Provide the [x, y] coordinate of the cell's center where the given text is located.  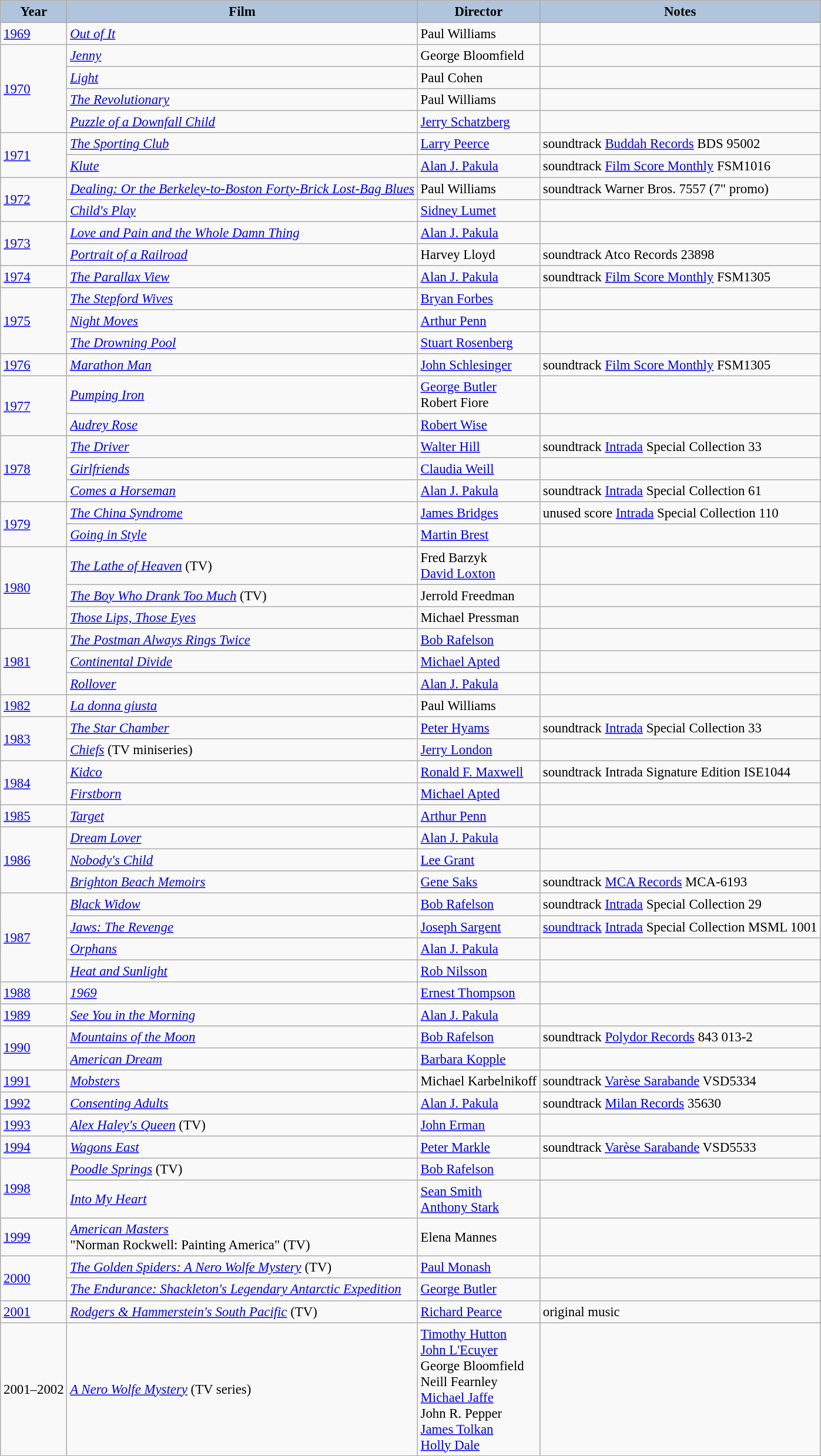
James Bridges [478, 513]
Going in Style [242, 536]
1998 [34, 1188]
The Endurance: Shackleton's Legendary Antarctic Expedition [242, 1290]
Jerry London [478, 750]
See You in the Morning [242, 1015]
Larry Peerce [478, 144]
The Drowning Pool [242, 343]
Jaws: The Revenge [242, 927]
Richard Pearce [478, 1312]
Night Moves [242, 321]
Marathon Man [242, 365]
2001 [34, 1312]
soundtrack MCA Records MCA-6193 [679, 883]
Continental Divide [242, 662]
American Dream [242, 1059]
Harvey Lloyd [478, 254]
1993 [34, 1125]
American Masters "Norman Rockwell: Painting America" (TV) [242, 1237]
Mobsters [242, 1081]
The China Syndrome [242, 513]
Peter Hyams [478, 728]
Brighton Beach Memoirs [242, 883]
Walter Hill [478, 447]
soundtrack Intrada Special Collection MSML 1001 [679, 927]
Stuart Rosenberg [478, 343]
Michael Karbelnikoff [478, 1081]
Lee Grant [478, 860]
Wagons East [242, 1148]
Notes [679, 12]
George Bloomfield [478, 56]
soundtrack Milan Records 35630 [679, 1103]
Sidney Lumet [478, 210]
Fred Barzyk David Loxton [478, 565]
1970 [34, 89]
Alex Haley's Queen (TV) [242, 1125]
Jerry Schatzberg [478, 122]
soundtrack Polydor Records 843 013-2 [679, 1037]
1994 [34, 1148]
2000 [34, 1278]
1988 [34, 993]
Director [478, 12]
Sean Smith Anthony Stark [478, 1199]
Timothy Hutton John L'EcuyerGeorge Bloomfield Neill Fearnley Michael Jaffe John R. Pepper James Tolkan Holly Dale [478, 1390]
Barbara Kopple [478, 1059]
1975 [34, 321]
Orphans [242, 949]
Chiefs (TV miniseries) [242, 750]
The Star Chamber [242, 728]
Dream Lover [242, 838]
Paul Cohen [478, 78]
George Butler Robert Fiore [478, 395]
Child's Play [242, 210]
Mountains of the Moon [242, 1037]
John Schlesinger [478, 365]
Portrait of a Railroad [242, 254]
1985 [34, 816]
soundtrack Intrada Special Collection 29 [679, 904]
2001–2002 [34, 1390]
Jenny [242, 56]
1982 [34, 706]
1977 [34, 406]
Consenting Adults [242, 1103]
Poodle Springs (TV) [242, 1169]
Claudia Weill [478, 469]
unused score Intrada Special Collection 110 [679, 513]
1999 [34, 1237]
Rob Nilsson [478, 971]
Out of It [242, 34]
Film [242, 12]
1984 [34, 784]
Elena Mannes [478, 1237]
Gene Saks [478, 883]
The Revolutionary [242, 100]
Rodgers & Hammerstein's South Pacific (TV) [242, 1312]
Year [34, 12]
soundtrack Intrada Special Collection 61 [679, 491]
Heat and Sunlight [242, 971]
soundtrack Atco Records 23898 [679, 254]
soundtrack Varèse Sarabande VSD5334 [679, 1081]
Joseph Sargent [478, 927]
1981 [34, 661]
1976 [34, 365]
Black Widow [242, 904]
1973 [34, 243]
1971 [34, 155]
John Erman [478, 1125]
The Parallax View [242, 277]
soundtrack Buddah Records BDS 95002 [679, 144]
Robert Wise [478, 425]
The Stepford Wives [242, 299]
1989 [34, 1015]
Comes a Horseman [242, 491]
Michael Pressman [478, 617]
1979 [34, 524]
A Nero Wolfe Mystery (TV series) [242, 1390]
Pumping Iron [242, 395]
soundtrack Varèse Sarabande VSD5533 [679, 1148]
Klute [242, 166]
Nobody's Child [242, 860]
The Golden Spiders: A Nero Wolfe Mystery (TV) [242, 1267]
Dealing: Or the Berkeley-to-Boston Forty-Brick Lost-Bag Blues [242, 189]
soundtrack Film Score Monthly FSM1016 [679, 166]
1980 [34, 587]
La donna giusta [242, 706]
Target [242, 816]
1974 [34, 277]
Ronald F. Maxwell [478, 772]
George Butler [478, 1290]
Martin Brest [478, 536]
1990 [34, 1048]
Love and Pain and the Whole Damn Thing [242, 233]
original music [679, 1312]
Peter Markle [478, 1148]
The Driver [242, 447]
1972 [34, 200]
Girlfriends [242, 469]
Into My Heart [242, 1199]
Rollover [242, 684]
1978 [34, 469]
Audrey Rose [242, 425]
Kidco [242, 772]
1987 [34, 937]
Jerrold Freedman [478, 596]
soundtrack Intrada Signature Edition ISE1044 [679, 772]
1992 [34, 1103]
soundtrack Warner Bros. 7557 (7" promo) [679, 189]
The Lathe of Heaven (TV) [242, 565]
1983 [34, 739]
The Sporting Club [242, 144]
Paul Monash [478, 1267]
1986 [34, 860]
The Boy Who Drank Too Much (TV) [242, 596]
Firstborn [242, 794]
Ernest Thompson [478, 993]
Light [242, 78]
1991 [34, 1081]
Bryan Forbes [478, 299]
Those Lips, Those Eyes [242, 617]
Puzzle of a Downfall Child [242, 122]
The Postman Always Rings Twice [242, 640]
